Provide the [X, Y] coordinate of the cell's center where the given text is located.  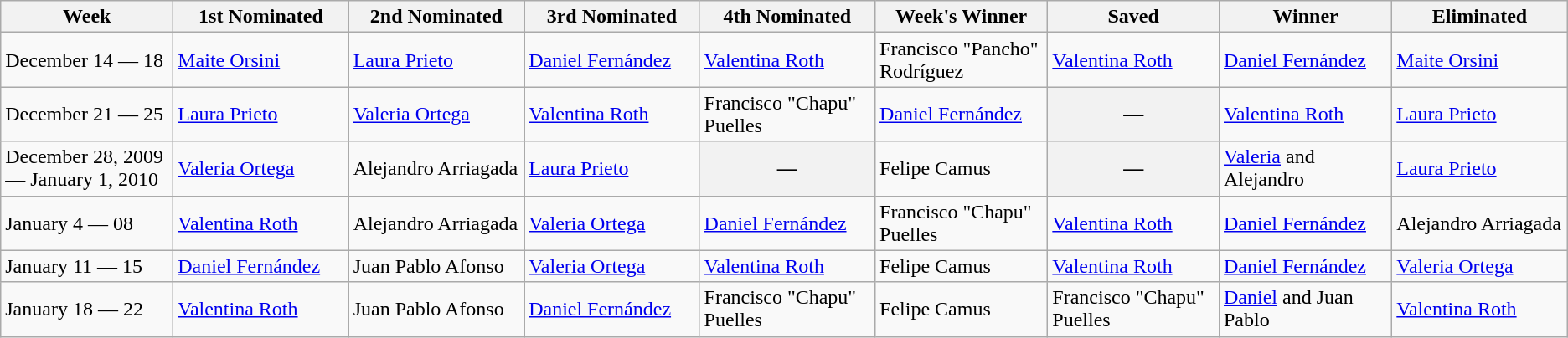
December 21 — 25 [87, 114]
December 14 — 18 [87, 60]
January 18 — 22 [87, 310]
Week [87, 17]
Week's Winner [962, 17]
Valeria and Alejandro [1305, 169]
January 11 — 15 [87, 266]
1st Nominated [261, 17]
Eliminated [1479, 17]
2nd Nominated [436, 17]
3rd Nominated [611, 17]
Francisco "Pancho" Rodríguez [962, 60]
December 28, 2009 — January 1, 2010 [87, 169]
Winner [1305, 17]
January 4 — 08 [87, 223]
Saved [1134, 17]
4th Nominated [787, 17]
Daniel and Juan Pablo [1305, 310]
